Provide the [X, Y] coordinate of the cell's center where the given text is located.  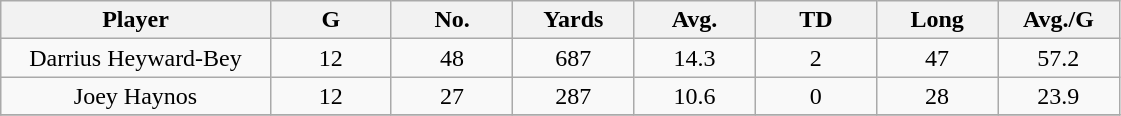
48 [452, 58]
Long [936, 20]
10.6 [694, 96]
Darrius Heyward-Bey [136, 58]
No. [452, 20]
287 [574, 96]
2 [816, 58]
Player [136, 20]
TD [816, 20]
Avg. [694, 20]
23.9 [1058, 96]
14.3 [694, 58]
Avg./G [1058, 20]
47 [936, 58]
27 [452, 96]
Yards [574, 20]
Joey Haynos [136, 96]
G [330, 20]
28 [936, 96]
687 [574, 58]
57.2 [1058, 58]
0 [816, 96]
